Output the [x, y] coordinate of the center of the cell containing the given text.  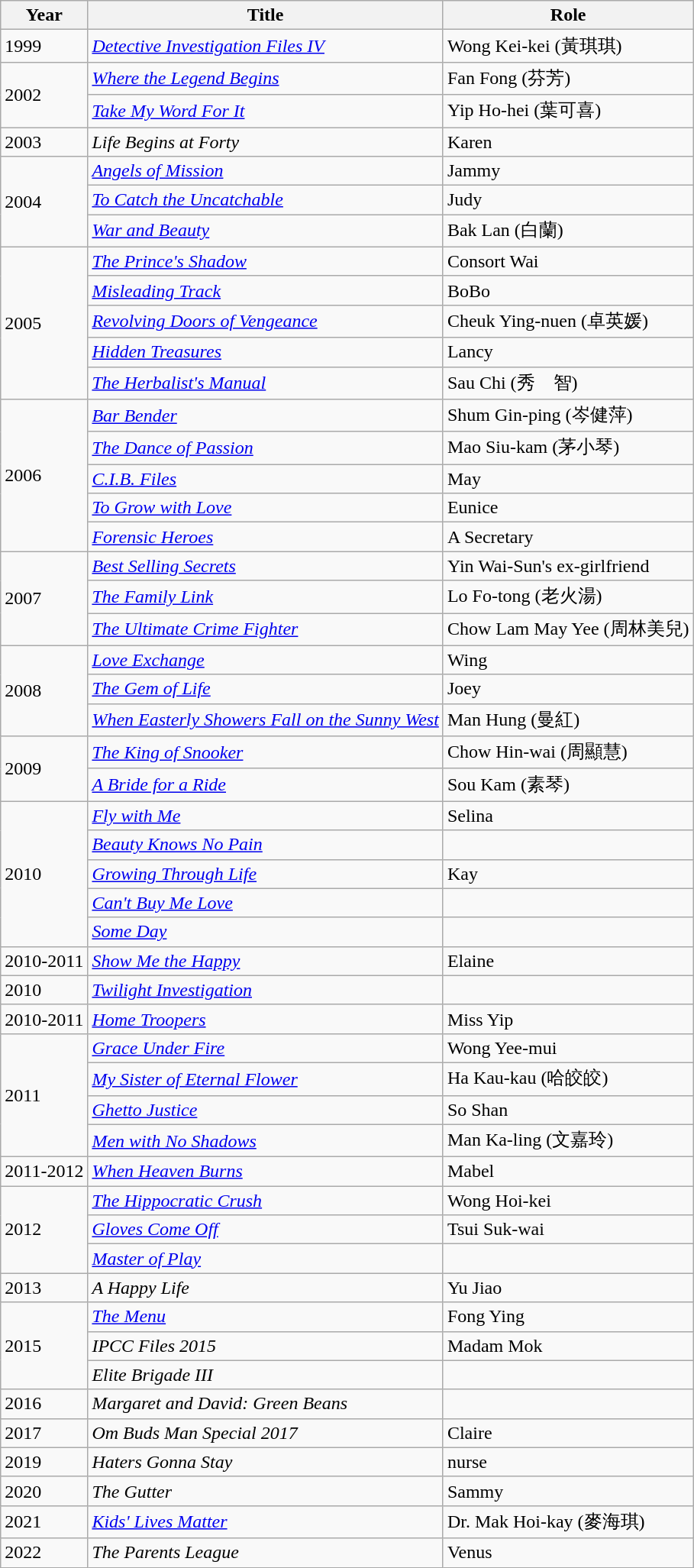
Home Troopers [266, 1019]
2009 [44, 768]
Elaine [568, 961]
Judy [568, 200]
2006 [44, 475]
Master of Play [266, 1259]
2019 [44, 1462]
Can't Buy Me Love [266, 903]
Om Buds Man Special 2017 [266, 1433]
Bar Bender [266, 415]
2007 [44, 599]
Selina [568, 816]
The Family Link [266, 597]
The Prince's Shadow [266, 261]
Sammy [568, 1491]
The Hippocratic Crush [266, 1201]
Miss Yip [568, 1019]
2012 [44, 1230]
IPCC Files 2015 [266, 1346]
2004 [44, 202]
The King of Snooker [266, 753]
Growing Through Life [266, 874]
Where the Legend Begins [266, 78]
Dr. Mak Hoi-kay (麥海琪) [568, 1521]
Wong Hoi-kei [568, 1201]
Cheuk Ying-nuen (卓英媛) [568, 321]
Madam Mok [568, 1346]
The Gem of Life [266, 689]
Forensic Heroes [266, 537]
2011-2012 [44, 1172]
2011 [44, 1095]
C.I.B. Files [266, 479]
A Secretary [568, 537]
Yin Wai-Sun's ex-girlfriend [568, 566]
Twilight Investigation [266, 990]
A Happy Life [266, 1288]
The Parents League [266, 1553]
To Grow with Love [266, 508]
Wing [568, 660]
2020 [44, 1491]
To Catch the Uncatchable [266, 200]
Eunice [568, 508]
Joey [568, 689]
The Ultimate Crime Fighter [266, 629]
Wong Yee-mui [568, 1048]
Gloves Come Off [266, 1230]
Consort Wai [568, 261]
Kids' Lives Matter [266, 1521]
2008 [44, 690]
Chow Lam May Yee (周林美兒) [568, 629]
2022 [44, 1553]
Wong Kei-kei (黃琪琪) [568, 46]
The Menu [266, 1317]
Chow Hin-wai (周顯慧) [568, 753]
Karen [568, 141]
nurse [568, 1462]
2003 [44, 141]
2002 [44, 95]
When Easterly Showers Fall on the Sunny West [266, 719]
A Bride for a Ride [266, 785]
Best Selling Secrets [266, 566]
Bak Lan (白蘭) [568, 231]
2021 [44, 1521]
Fong Ying [568, 1317]
BoBo [568, 290]
Yu Jiao [568, 1288]
Revolving Doors of Vengeance [266, 321]
Kay [568, 874]
The Herbalist's Manual [266, 383]
Detective Investigation Files IV [266, 46]
Sou Kam (素琴) [568, 785]
Role [568, 15]
1999 [44, 46]
Sau Chi (秀 智) [568, 383]
Jammy [568, 171]
Claire [568, 1433]
Shum Gin-ping (岑健萍) [568, 415]
Lancy [568, 352]
Fly with Me [266, 816]
Love Exchange [266, 660]
Fan Fong (芬芳) [568, 78]
Haters Gonna Stay [266, 1462]
Some Day [266, 932]
When Heaven Burns [266, 1172]
Lo Fo-tong (老火湯) [568, 597]
Mabel [568, 1172]
May [568, 479]
Life Begins at Forty [266, 141]
Beauty Knows No Pain [266, 845]
Title [266, 15]
2016 [44, 1404]
Take My Word For It [266, 112]
So Shan [568, 1110]
Ghetto Justice [266, 1110]
Mao Siu-kam (茅小琴) [568, 448]
2017 [44, 1433]
Year [44, 15]
2015 [44, 1346]
Margaret and David: Green Beans [266, 1404]
Men with No Shadows [266, 1141]
My Sister of Eternal Flower [266, 1078]
Tsui Suk-wai [568, 1230]
Misleading Track [266, 290]
2013 [44, 1288]
Ha Kau-kau (哈皎皎) [568, 1078]
Hidden Treasures [266, 352]
Elite Brigade III [266, 1375]
Man Hung (曼紅) [568, 719]
War and Beauty [266, 231]
The Dance of Passion [266, 448]
Angels of Mission [266, 171]
Man Ka-ling (文嘉玲) [568, 1141]
Show Me the Happy [266, 961]
Yip Ho-hei (葉可喜) [568, 112]
The Gutter [266, 1491]
Grace Under Fire [266, 1048]
Venus [568, 1553]
2005 [44, 322]
